Identify which cell holds the provided text, then report its (X, Y) central coordinate. 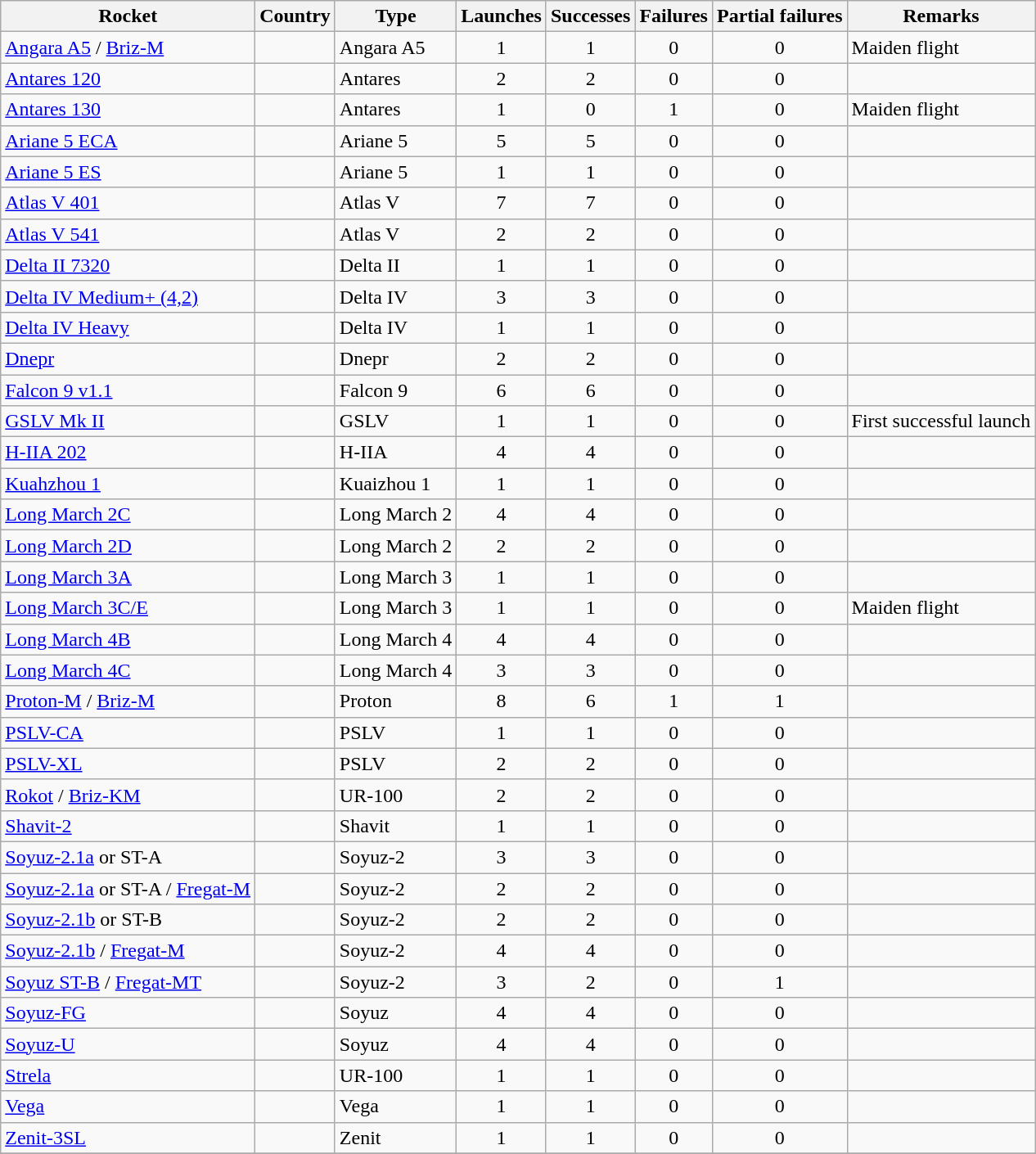
Soyuz-2.1b / Fregat-M (128, 951)
Zenit-3SL (128, 1138)
H-IIA (395, 453)
Atlas V 541 (128, 234)
First successful launch (941, 421)
Kuaizhou 1 (395, 484)
GSLV (395, 421)
Long March 2C (128, 515)
Soyuz-2.1a or ST-A / Fregat-M (128, 888)
Ariane 5 ES (128, 172)
Zenit (395, 1138)
PSLV-XL (128, 764)
Soyuz-U (128, 1044)
Long March 2D (128, 546)
Delta IV Heavy (128, 327)
8 (502, 701)
Long March 3A (128, 577)
Long March 4B (128, 639)
Shavit (395, 826)
Angara A5 (395, 47)
GSLV Mk II (128, 421)
Failures (674, 16)
Proton (395, 701)
Antares 120 (128, 79)
Soyuz ST-B / Fregat-MT (128, 982)
Rokot / Briz-KM (128, 795)
H-IIA 202 (128, 453)
Rocket (128, 16)
Antares 130 (128, 110)
Soyuz-2.1a or ST-A (128, 857)
Type (395, 16)
Long March 3C/E (128, 608)
PSLV-CA (128, 733)
Ariane 5 ECA (128, 141)
Falcon 9 (395, 390)
Strela (128, 1075)
Country (295, 16)
Partial failures (779, 16)
Delta II 7320 (128, 265)
Shavit-2 (128, 826)
Soyuz-FG (128, 1013)
Launches (502, 16)
Successes (590, 16)
Soyuz-2.1b or ST-B (128, 920)
Delta IV Medium+ (4,2) (128, 296)
Kuahzhou 1 (128, 484)
Remarks (941, 16)
Delta II (395, 265)
Falcon 9 v1.1 (128, 390)
Long March 4C (128, 670)
Proton-M / Briz-M (128, 701)
Angara A5 / Briz-M (128, 47)
Atlas V 401 (128, 203)
